Provide the (X, Y) coordinate of the cell's center where the given text is located.  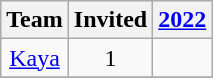
Kaya (35, 58)
1 (110, 58)
Team (35, 20)
Invited (110, 20)
2022 (182, 20)
